Find where the given text appears and provide that cell's center as [x, y] coordinate. 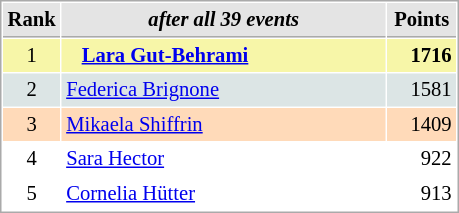
913 [422, 194]
922 [422, 158]
2 [32, 90]
1716 [422, 56]
5 [32, 194]
Sara Hector [224, 158]
after all 39 events [224, 20]
Rank [32, 20]
Cornelia Hütter [224, 194]
Mikaela Shiffrin [224, 124]
1581 [422, 90]
Lara Gut-Behrami [224, 56]
1409 [422, 124]
1 [32, 56]
4 [32, 158]
Federica Brignone [224, 90]
3 [32, 124]
Points [422, 20]
